Extract the [X, Y] coordinate from the center of the cell holding the provided text.  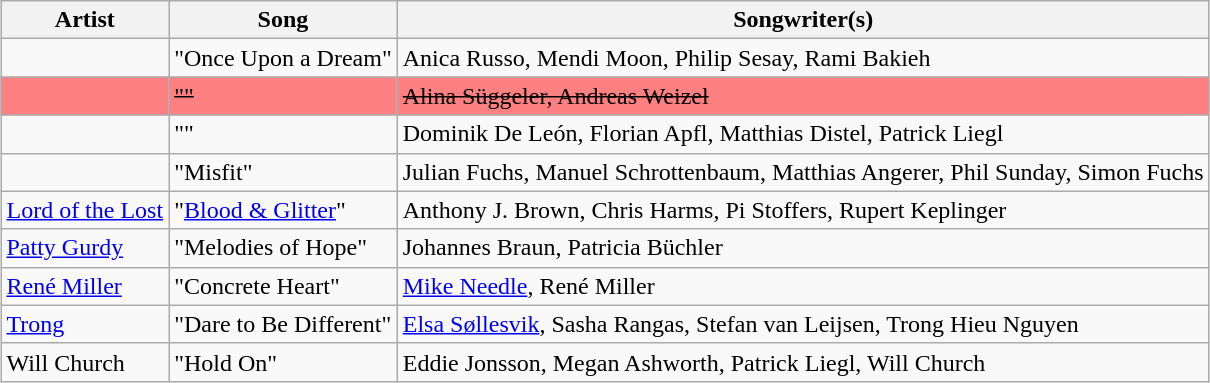
"Concrete Heart" [284, 286]
Julian Fuchs, Manuel Schrottenbaum, Matthias Angerer, Phil Sunday, Simon Fuchs [803, 172]
Will Church [85, 362]
Song [284, 20]
Songwriter(s) [803, 20]
"Blood & Glitter" [284, 210]
René Miller [85, 286]
Artist [85, 20]
"Misfit" [284, 172]
Patty Gurdy [85, 248]
Dominik De León, Florian Apfl, Matthias Distel, Patrick Liegl [803, 134]
"Dare to Be Different" [284, 324]
Lord of the Lost [85, 210]
Johannes Braun, Patricia Büchler [803, 248]
Mike Needle, René Miller [803, 286]
"Hold On" [284, 362]
"Melodies of Hope" [284, 248]
Eddie Jonsson, Megan Ashworth, Patrick Liegl, Will Church [803, 362]
"Once Upon a Dream" [284, 58]
Elsa Søllesvik, Sasha Rangas, Stefan van Leijsen, Trong Hieu Nguyen [803, 324]
Anthony J. Brown, Chris Harms, Pi Stoffers, Rupert Keplinger [803, 210]
Alina Süggeler, Andreas Weizel [803, 96]
Trong [85, 324]
Anica Russo, Mendi Moon, Philip Sesay, Rami Bakieh [803, 58]
